Search for the cell housing the specified text and yield its (X, Y) center coordinate. 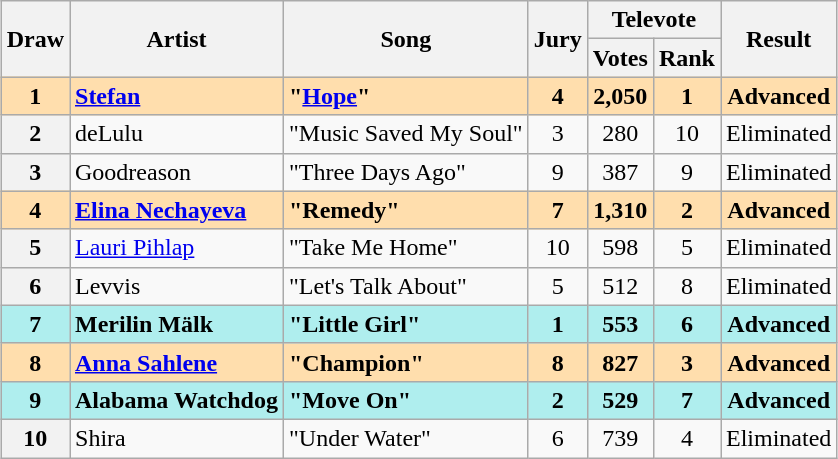
2,050 (620, 96)
Elina Nechayeva (177, 210)
553 (620, 324)
Stefan (177, 96)
Result (778, 39)
280 (620, 134)
529 (620, 400)
"Move On" (406, 400)
1,310 (620, 210)
"Under Water" (406, 438)
Lauri Pihlap (177, 248)
deLulu (177, 134)
Artist (177, 39)
Votes (620, 58)
"Take Me Home" (406, 248)
"Hope" (406, 96)
Anna Sahlene (177, 362)
Shira (177, 438)
"Music Saved My Soul" (406, 134)
Alabama Watchdog (177, 400)
"Champion" (406, 362)
"Three Days Ago" (406, 172)
Merilin Mälk (177, 324)
Song (406, 39)
387 (620, 172)
827 (620, 362)
512 (620, 286)
739 (620, 438)
Goodreason (177, 172)
Televote (654, 20)
"Remedy" (406, 210)
Draw (35, 39)
"Little Girl" (406, 324)
Levvis (177, 286)
Jury (558, 39)
"Let's Talk About" (406, 286)
598 (620, 248)
Rank (686, 58)
